For the text-containing cell, return its midpoint in [x, y] coordinate format. 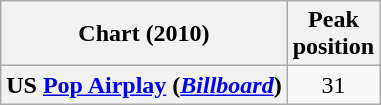
Peakposition [333, 34]
Chart (2010) [144, 34]
31 [333, 85]
US Pop Airplay (Billboard) [144, 85]
